For the text-containing cell, return its midpoint in (x, y) coordinate format. 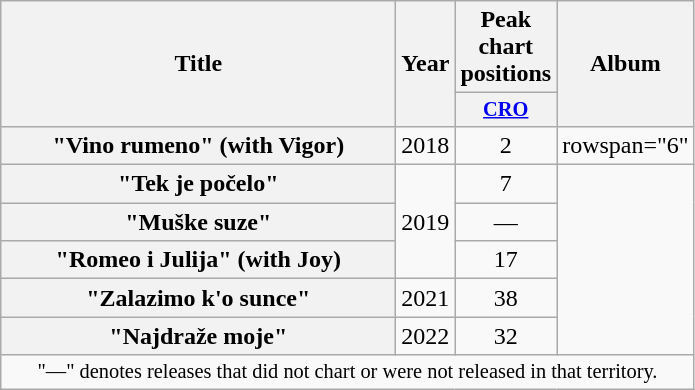
"—" denotes releases that did not chart or were not released in that territory. (348, 372)
2022 (426, 336)
"Zalazimo k'o sunce" (198, 298)
CRO (506, 110)
2 (506, 145)
17 (506, 260)
38 (506, 298)
"Najdraže moje" (198, 336)
32 (506, 336)
"Romeo i Julija" (with Joy) (198, 260)
"Muške suze" (198, 222)
Year (426, 64)
Peak chart positions (506, 47)
"Vino rumeno" (with Vigor) (198, 145)
— (506, 222)
7 (506, 184)
2021 (426, 298)
rowspan="6" (626, 145)
Album (626, 64)
Title (198, 64)
"Tek je počelo" (198, 184)
2018 (426, 145)
2019 (426, 222)
